Extract the [x, y] coordinate from the center of the cell holding the provided text.  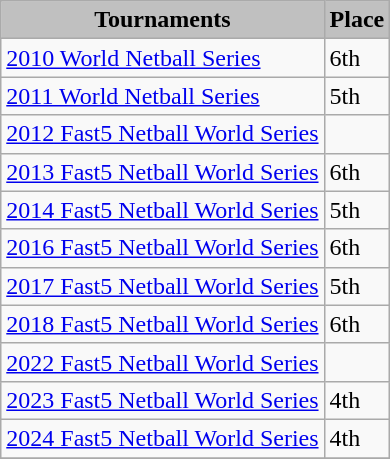
2024 Fast5 Netball World Series [162, 438]
2011 World Netball Series [162, 96]
2016 Fast5 Netball World Series [162, 248]
Place [357, 20]
2010 World Netball Series [162, 58]
2012 Fast5 Netball World Series [162, 134]
2023 Fast5 Netball World Series [162, 400]
2017 Fast5 Netball World Series [162, 286]
Tournaments [162, 20]
2014 Fast5 Netball World Series [162, 210]
2013 Fast5 Netball World Series [162, 172]
2022 Fast5 Netball World Series [162, 362]
2018 Fast5 Netball World Series [162, 324]
